Search for the cell housing the specified text and yield its [x, y] center coordinate. 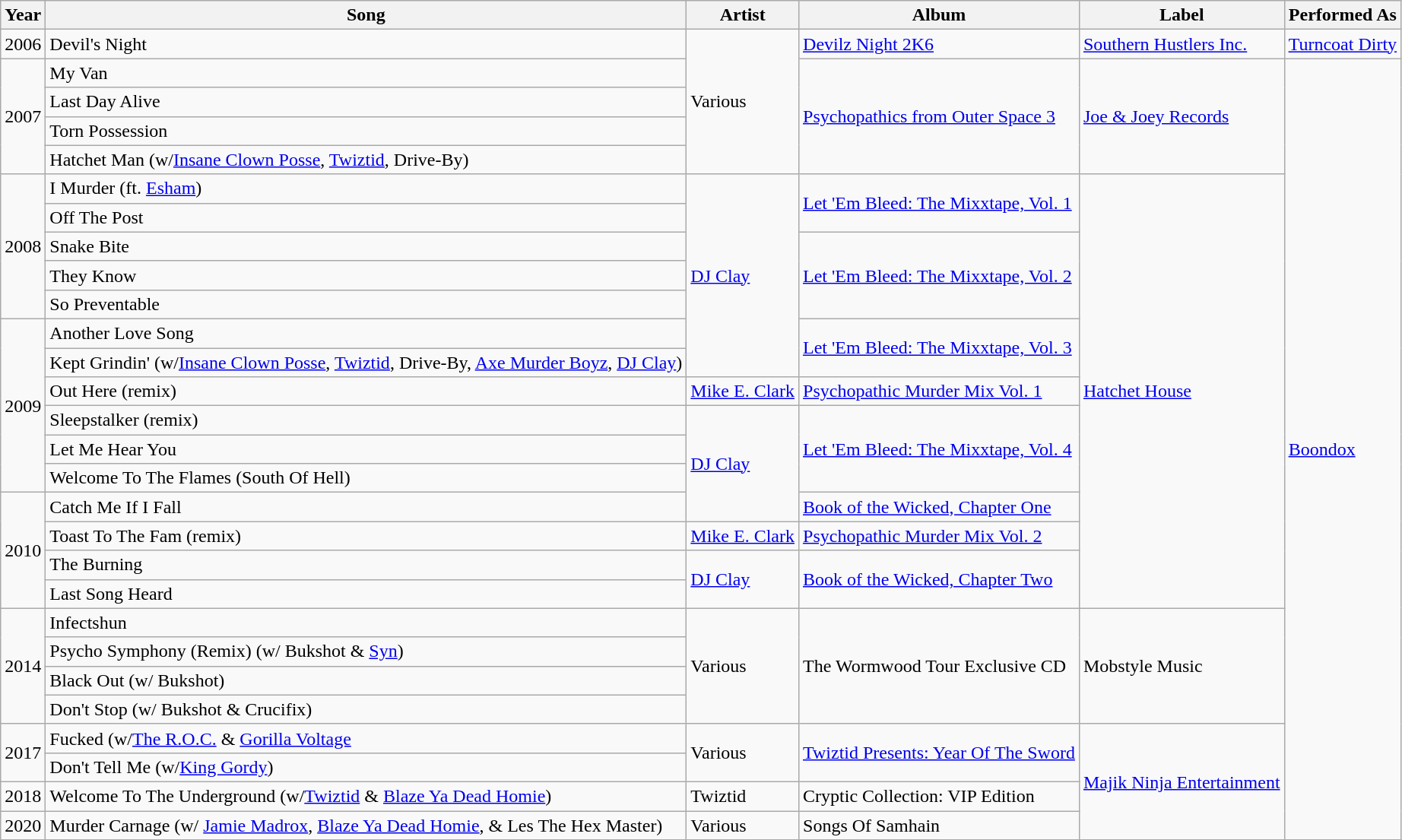
Fucked (w/The R.O.C. & Gorilla Voltage [366, 738]
Welcome To The Flames (South Of Hell) [366, 478]
Let 'Em Bleed: The Mixxtape, Vol. 1 [940, 203]
Off The Post [366, 217]
Album [940, 15]
Another Love Song [366, 333]
Let 'Em Bleed: The Mixxtape, Vol. 4 [940, 449]
Kept Grindin' (w/Insane Clown Posse, Twiztid, Drive-By, Axe Murder Boyz, DJ Clay) [366, 363]
Toast To The Fam (remix) [366, 536]
Majik Ninja Entertainment [1182, 781]
Let 'Em Bleed: The Mixxtape, Vol. 2 [940, 275]
The Wormwood Tour Exclusive CD [940, 666]
2020 [23, 825]
Book of the Wicked, Chapter One [940, 507]
2007 [23, 116]
Infectshun [366, 623]
Song [366, 15]
Don't Tell Me (w/King Gordy) [366, 767]
The Burning [366, 565]
Catch Me If I Fall [366, 507]
Artist [743, 15]
Let Me Hear You [366, 449]
Hatchet Man (w/Insane Clown Posse, Twiztid, Drive-By) [366, 160]
2006 [23, 44]
Last Day Alive [366, 102]
Don't Stop (w/ Bukshot & Crucifix) [366, 709]
2018 [23, 796]
So Preventable [366, 304]
I Murder (ft. Esham) [366, 189]
2009 [23, 405]
Last Song Heard [366, 594]
My Van [366, 73]
Joe & Joey Records [1182, 116]
Let 'Em Bleed: The Mixxtape, Vol. 3 [940, 347]
Psychopathic Murder Mix Vol. 2 [940, 536]
2010 [23, 550]
Year [23, 15]
They Know [366, 275]
Mobstyle Music [1182, 666]
Torn Possession [366, 131]
Label [1182, 15]
Songs Of Samhain [940, 825]
Sleepstalker (remix) [366, 420]
Psychopathics from Outer Space 3 [940, 116]
Turncoat Dirty [1343, 44]
Psycho Symphony (Remix) (w/ Bukshot & Syn) [366, 651]
Welcome To The Underground (w/Twiztid & Blaze Ya Dead Homie) [366, 796]
Devilz Night 2K6 [940, 44]
Snake Bite [366, 246]
Murder Carnage (w/ Jamie Madrox, Blaze Ya Dead Homie, & Les The Hex Master) [366, 825]
Cryptic Collection: VIP Edition [940, 796]
Twiztid [743, 796]
Psychopathic Murder Mix Vol. 1 [940, 391]
Out Here (remix) [366, 391]
Black Out (w/ Bukshot) [366, 680]
Boondox [1343, 449]
2014 [23, 666]
Hatchet House [1182, 391]
2017 [23, 753]
Devil's Night [366, 44]
Book of the Wicked, Chapter Two [940, 579]
Twiztid Presents: Year Of The Sword [940, 753]
Southern Hustlers Inc. [1182, 44]
Performed As [1343, 15]
2008 [23, 246]
